Determine the (x, y) coordinate at the center of the cell enclosing the given text.  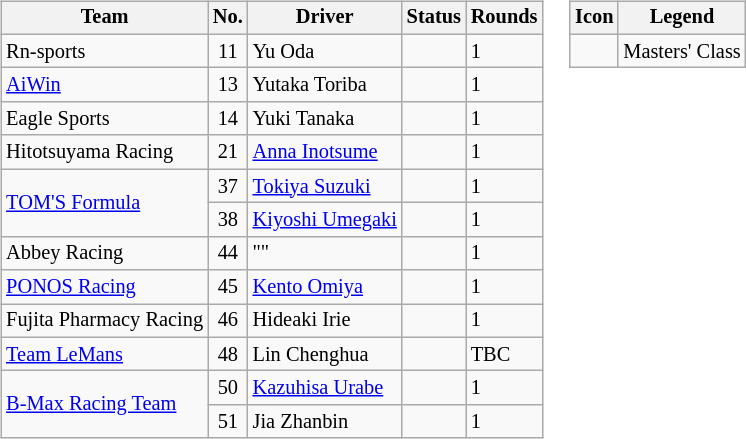
Rounds (504, 18)
TBC (504, 354)
44 (228, 253)
Status (434, 18)
37 (228, 186)
38 (228, 220)
B-Max Racing Team (104, 404)
Rn-sports (104, 51)
Fujita Pharmacy Racing (104, 321)
Hitotsuyama Racing (104, 152)
Kento Omiya (325, 287)
AiWin (104, 85)
Abbey Racing (104, 253)
50 (228, 388)
No. (228, 18)
45 (228, 287)
48 (228, 354)
Anna Inotsume (325, 152)
"" (325, 253)
Team (104, 18)
Kiyoshi Umegaki (325, 220)
14 (228, 119)
Jia Zhanbin (325, 422)
Tokiya Suzuki (325, 186)
51 (228, 422)
13 (228, 85)
Masters' Class (682, 51)
Yuki Tanaka (325, 119)
Hideaki Irie (325, 321)
Lin Chenghua (325, 354)
Yutaka Toriba (325, 85)
Yu Oda (325, 51)
Icon (594, 18)
11 (228, 51)
PONOS Racing (104, 287)
Kazuhisa Urabe (325, 388)
Legend (682, 18)
TOM'S Formula (104, 202)
46 (228, 321)
Team LeMans (104, 354)
Eagle Sports (104, 119)
21 (228, 152)
Driver (325, 18)
